From the cell containing the given text, extract its center point as (X, Y) coordinate. 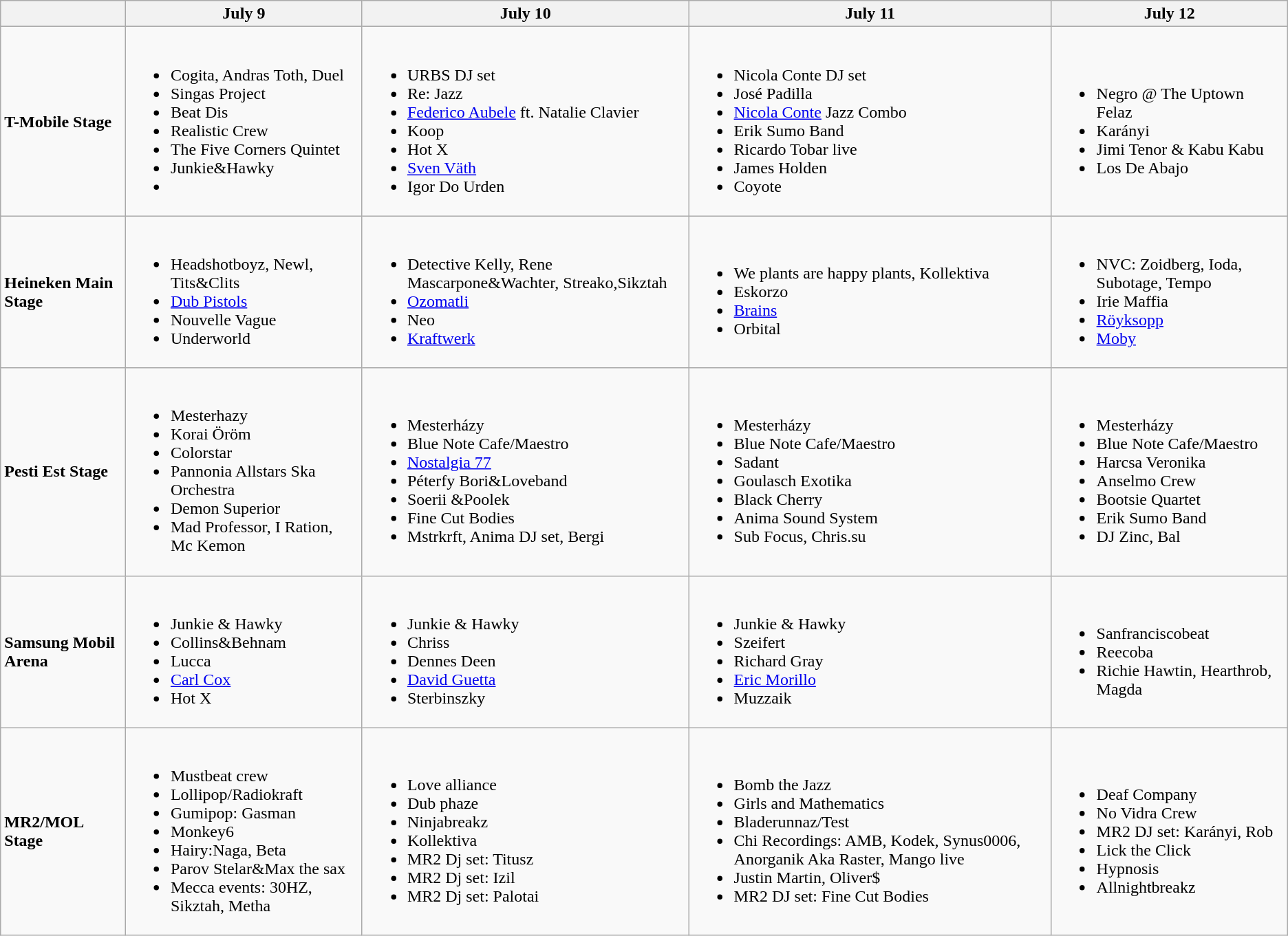
July 9 (244, 14)
Love allianceDub phazeNinjabreakzKollektivaMR2 Dj set: TituszMR2 Dj set: IzilMR2 Dj set: Palotai (526, 831)
Deaf CompanyNo Vidra CrewMR2 DJ set: Karányi, RobLick the ClickHypnosisAllnightbreakz (1170, 831)
T-Mobile Stage (63, 121)
MR2/MOL Stage (63, 831)
Pesti Est Stage (63, 472)
Junkie & HawkyChrissDennes DeenDavid GuettaSterbinszky (526, 652)
Junkie & HawkySzeifertRichard GrayEric MorilloMuzzaik (870, 652)
URBS DJ setRe: JazzFederico Aubele ft. Natalie ClavierKoopHot XSven VäthIgor Do Urden (526, 121)
Samsung Mobil Arena (63, 652)
MesterházyBlue Note Cafe/MaestroHarcsa VeronikaAnselmo CrewBootsie QuartetErik Sumo BandDJ Zinc, Bal (1170, 472)
NVC: Zoidberg, Ioda, Subotage, TempoIrie MaffiaRöyksoppMoby (1170, 292)
Headshotboyz, Newl, Tits&ClitsDub PistolsNouvelle VagueUnderworld (244, 292)
July 11 (870, 14)
Mustbeat crewLollipop/RadiokraftGumipop: GasmanMonkey6Hairy:Naga, BetaParov Stelar&Max the saxMecca events: 30HZ, Sikztah, Metha (244, 831)
Heineken Main Stage (63, 292)
Detective Kelly, Rene Mascarpone&Wachter, Streako,SikztahOzomatliNeoKraftwerk (526, 292)
MesterházyBlue Note Cafe/MaestroSadantGoulasch ExotikaBlack CherryAnima Sound SystemSub Focus, Chris.su (870, 472)
SanfranciscobeatReecobaRichie Hawtin, Hearthrob, Magda (1170, 652)
Negro @ The Uptown FelazKarányiJimi Tenor & Kabu KabuLos De Abajo (1170, 121)
Junkie & HawkyCollins&BehnamLuccaCarl CoxHot X (244, 652)
MesterházyBlue Note Cafe/MaestroNostalgia 77Péterfy Bori&LovebandSoerii &PoolekFine Cut BodiesMstrkrft, Anima DJ set, Bergi (526, 472)
Cogita, Andras Toth, DuelSingas ProjectBeat DisRealistic CrewThe Five Corners QuintetJunkie&Hawky (244, 121)
July 10 (526, 14)
MesterhazyKorai ÖrömColorstarPannonia Allstars Ska OrchestraDemon SuperiorMad Professor, I Ration, Mc Kemon (244, 472)
July 12 (1170, 14)
Nicola Conte DJ setJosé PadillaNicola Conte Jazz ComboErik Sumo BandRicardo Tobar liveJames HoldenCoyote (870, 121)
We plants are happy plants, KollektivaEskorzoBrainsOrbital (870, 292)
